Scan for the cell matching the given text and deliver its (x, y) coordinate at center. 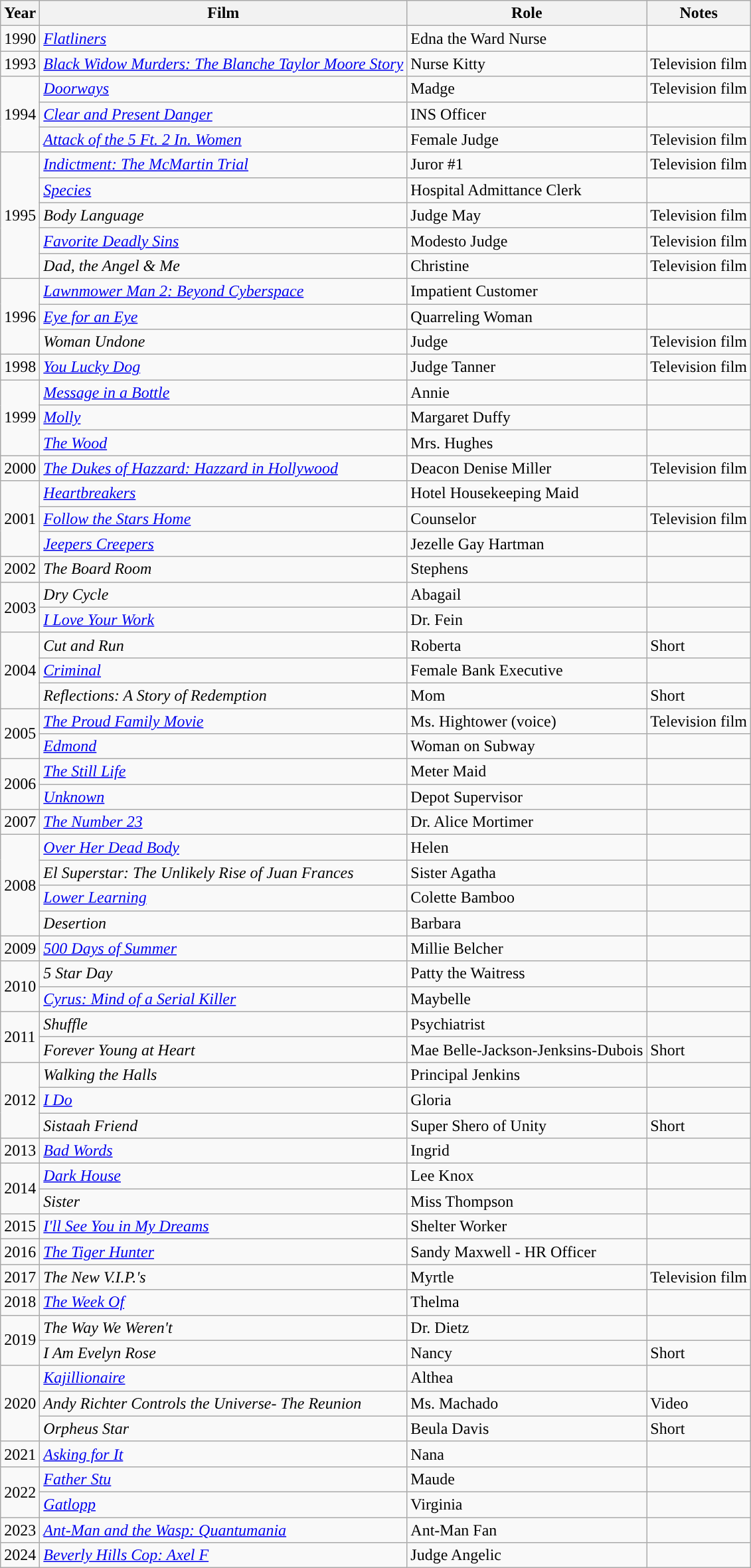
2002 (20, 569)
Jezelle Gay Hartman (527, 544)
Nancy (527, 1353)
Dr. Alice Mortimer (527, 822)
Mom (527, 695)
Judge Angelic (527, 1555)
Colette Bamboo (527, 898)
Super Shero of Unity (527, 1126)
Psychiatrist (527, 1024)
Lawnmower Man 2: Beyond Cyberspace (223, 291)
Judge Tanner (527, 367)
You Lucky Dog (223, 367)
Christine (527, 266)
Nurse Kitty (527, 64)
Myrtle (527, 1277)
1990 (20, 39)
Principal Jenkins (527, 1075)
The New V.I.P.'s (223, 1277)
Counselor (527, 519)
2003 (20, 607)
Ms. Machado (527, 1403)
Thelma (527, 1302)
Annie (527, 392)
Mrs. Hughes (527, 443)
Film (223, 13)
Dr. Dietz (527, 1328)
Dad, the Angel & Me (223, 266)
Impatient Customer (527, 291)
2008 (20, 885)
I Am Evelyn Rose (223, 1353)
Criminal (223, 670)
Dark House (223, 1176)
2007 (20, 822)
The Way We Weren't (223, 1328)
Helen (527, 847)
Message in a Bottle (223, 392)
Madge (527, 89)
The Wood (223, 443)
2019 (20, 1340)
The Still Life (223, 772)
The Proud Family Movie (223, 721)
The Board Room (223, 569)
The Week Of (223, 1302)
Hospital Admittance Clerk (527, 190)
The Dukes of Hazzard: Hazzard in Hollywood (223, 468)
Unknown (223, 797)
Clear and Present Danger (223, 114)
2001 (20, 519)
1993 (20, 64)
Millie Belcher (527, 948)
Lower Learning (223, 898)
Dr. Fein (527, 620)
Notes (699, 13)
Beula Davis (527, 1429)
2023 (20, 1529)
Judge May (527, 215)
Sister Agatha (527, 873)
Gloria (527, 1100)
Attack of the 5 Ft. 2 In. Women (223, 139)
Desertion (223, 923)
Ms. Hightower (voice) (527, 721)
1999 (20, 418)
1998 (20, 367)
2022 (20, 1492)
Barbara (527, 923)
Nana (527, 1454)
2013 (20, 1151)
Sandy Maxwell - HR Officer (527, 1252)
2020 (20, 1403)
Hotel Housekeeping Maid (527, 493)
Favorite Deadly Sins (223, 240)
Modesto Judge (527, 240)
Body Language (223, 215)
Quarreling Woman (527, 317)
Margaret Duffy (527, 418)
2024 (20, 1555)
Edmond (223, 746)
I'll See You in My Dreams (223, 1227)
Beverly Hills Cop: Axel F (223, 1555)
Judge (527, 342)
Abagail (527, 594)
Patty the Waitress (527, 974)
Eye for an Eye (223, 317)
El Superstar: The Unlikely Rise of Juan Frances (223, 873)
Juror #1 (527, 165)
Bad Words (223, 1151)
Roberta (527, 645)
Dry Cycle (223, 594)
500 Days of Summer (223, 948)
Asking for It (223, 1454)
Species (223, 190)
Gatlopp (223, 1504)
Ant-Man and the Wasp: Quantumania (223, 1529)
Walking the Halls (223, 1075)
2012 (20, 1100)
Follow the Stars Home (223, 519)
Sistaah Friend (223, 1126)
2018 (20, 1302)
Kajillionaire (223, 1378)
2017 (20, 1277)
1994 (20, 114)
Orpheus Star (223, 1429)
Depot Supervisor (527, 797)
I Do (223, 1100)
The Tiger Hunter (223, 1252)
The Number 23 (223, 822)
I Love Your Work (223, 620)
5 Star Day (223, 974)
2021 (20, 1454)
1995 (20, 215)
Shuffle (223, 1024)
2005 (20, 733)
Cyrus: Mind of a Serial Killer (223, 999)
2011 (20, 1037)
Indictment: The McMartin Trial (223, 165)
Female Judge (527, 139)
Andy Richter Controls the Universe- The Reunion (223, 1403)
Female Bank Executive (527, 670)
Forever Young at Heart (223, 1049)
Heartbreakers (223, 493)
Miss Thompson (527, 1201)
2015 (20, 1227)
Althea (527, 1378)
Maybelle (527, 999)
Father Stu (223, 1479)
Role (527, 13)
2010 (20, 986)
Over Her Dead Body (223, 847)
Sister (223, 1201)
Stephens (527, 569)
Black Widow Murders: The Blanche Taylor Moore Story (223, 64)
Virginia (527, 1504)
2006 (20, 784)
Meter Maid (527, 772)
2009 (20, 948)
Edna the Ward Nurse (527, 39)
INS Officer (527, 114)
Jeepers Creepers (223, 544)
2016 (20, 1252)
Ingrid (527, 1151)
Flatliners (223, 39)
Mae Belle-Jackson-Jenksins-Dubois (527, 1049)
Lee Knox (527, 1176)
Cut and Run (223, 645)
Year (20, 13)
Woman Undone (223, 342)
Molly (223, 418)
2014 (20, 1189)
2000 (20, 468)
Video (699, 1403)
Shelter Worker (527, 1227)
Doorways (223, 89)
Maude (527, 1479)
Reflections: A Story of Redemption (223, 695)
1996 (20, 316)
Woman on Subway (527, 746)
Deacon Denise Miller (527, 468)
2004 (20, 670)
Ant-Man Fan (527, 1529)
